Determine the [X, Y] coordinate at the center of the cell enclosing the given text.  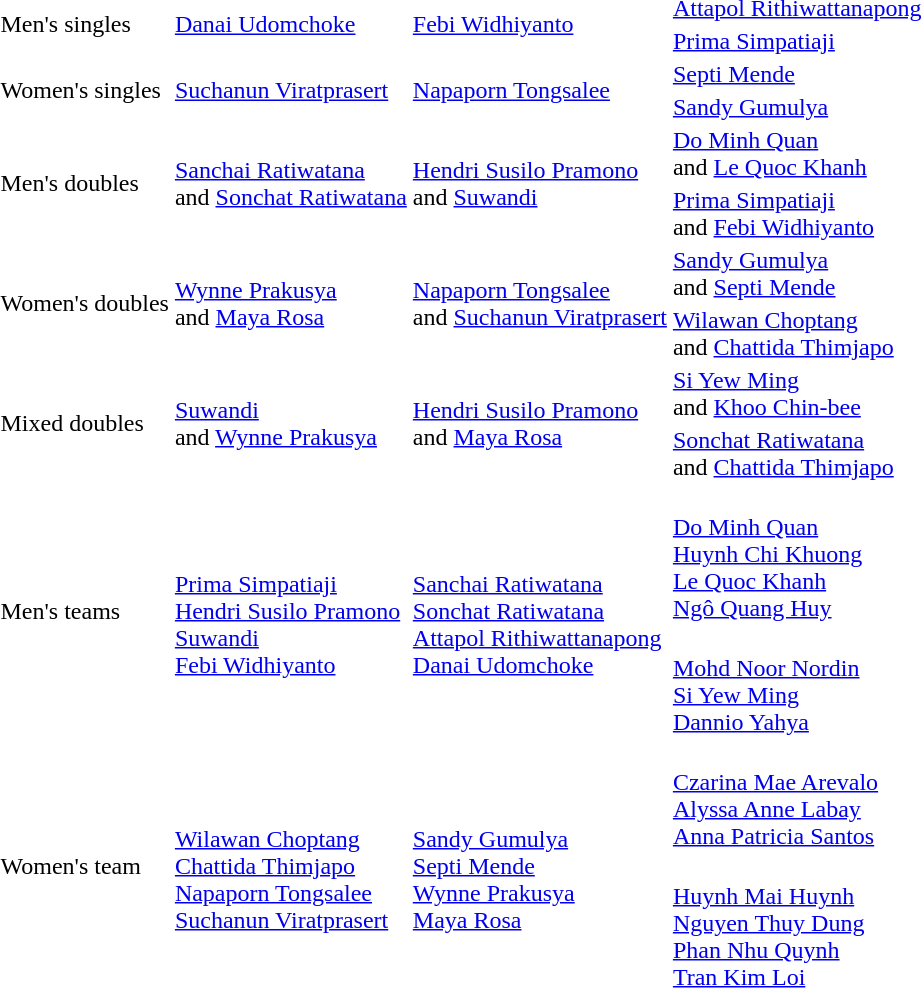
Hendri Susilo Pramonoand Suwandi [540, 184]
Sanchai Ratiwatanaand Sonchat Ratiwatana [290, 184]
Prima SimpatiajiHendri Susilo PramonoSuwandiFebi Widhiyanto [290, 611]
Napaporn Tongsaleeand Suchanun Viratprasert [540, 304]
Suwandiand Wynne Prakusya [290, 424]
Hendri Susilo Pramonoand Maya Rosa [540, 424]
Wynne Prakusyaand Maya Rosa [290, 304]
Napaporn Tongsalee [540, 90]
Suchanun Viratprasert [290, 90]
Sanchai RatiwatanaSonchat RatiwatanaAttapol RithiwattanapongDanai Udomchoke [540, 611]
